Provide the [x, y] coordinate of the cell's center where the given text is located.  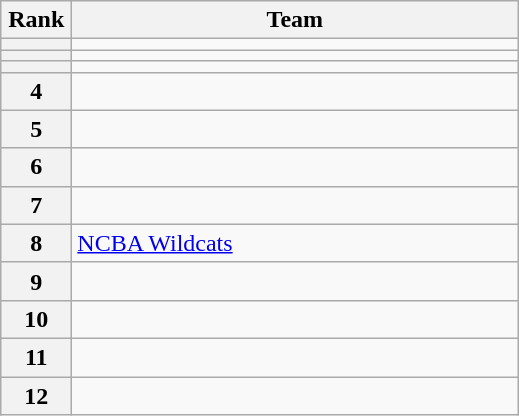
5 [36, 129]
12 [36, 395]
7 [36, 205]
6 [36, 167]
4 [36, 91]
11 [36, 357]
Rank [36, 20]
9 [36, 281]
NCBA Wildcats [295, 243]
10 [36, 319]
Team [295, 20]
8 [36, 243]
